Provide the [x, y] coordinate of the cell's center where the given text is located.  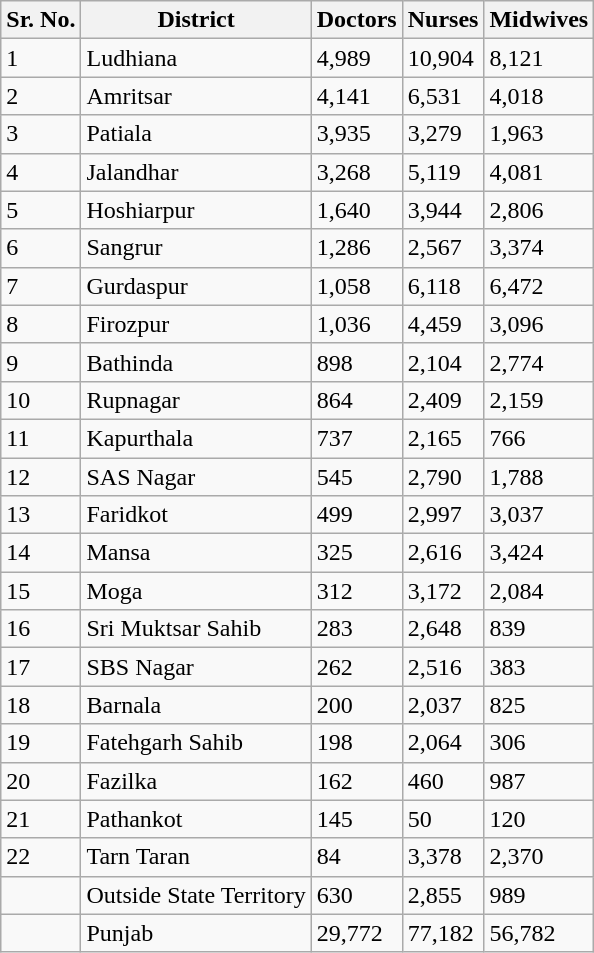
Sri Muktsar Sahib [196, 629]
14 [41, 553]
2,516 [443, 667]
Amritsar [196, 96]
1,963 [539, 134]
2,084 [539, 591]
Faridkot [196, 515]
1,036 [356, 324]
460 [443, 781]
3,374 [539, 248]
4 [41, 172]
Sr. No. [41, 20]
2,806 [539, 210]
Pathankot [196, 819]
Mansa [196, 553]
Rupnagar [196, 400]
3,935 [356, 134]
Jalandhar [196, 172]
Nurses [443, 20]
162 [356, 781]
2,064 [443, 743]
Fazilka [196, 781]
2,855 [443, 895]
312 [356, 591]
Sangrur [196, 248]
Hoshiarpur [196, 210]
120 [539, 819]
19 [41, 743]
4,141 [356, 96]
SBS Nagar [196, 667]
SAS Nagar [196, 477]
Ludhiana [196, 58]
Outside State Territory [196, 895]
56,782 [539, 933]
1,640 [356, 210]
4,459 [443, 324]
21 [41, 819]
12 [41, 477]
2,104 [443, 362]
8 [41, 324]
2,648 [443, 629]
Gurdaspur [196, 286]
4,081 [539, 172]
5,119 [443, 172]
Moga [196, 591]
630 [356, 895]
737 [356, 438]
Firozpur [196, 324]
898 [356, 362]
198 [356, 743]
825 [539, 705]
10 [41, 400]
3,424 [539, 553]
Barnala [196, 705]
Kapurthala [196, 438]
2,159 [539, 400]
Bathinda [196, 362]
839 [539, 629]
200 [356, 705]
9 [41, 362]
283 [356, 629]
4,018 [539, 96]
2,567 [443, 248]
Punjab [196, 933]
3,096 [539, 324]
2,165 [443, 438]
1,286 [356, 248]
6,531 [443, 96]
16 [41, 629]
499 [356, 515]
2,037 [443, 705]
1 [41, 58]
10,904 [443, 58]
3,944 [443, 210]
1,788 [539, 477]
50 [443, 819]
306 [539, 743]
Midwives [539, 20]
262 [356, 667]
989 [539, 895]
145 [356, 819]
6 [41, 248]
3 [41, 134]
2,370 [539, 857]
Fatehgarh Sahib [196, 743]
Tarn Taran [196, 857]
3,279 [443, 134]
22 [41, 857]
987 [539, 781]
4,989 [356, 58]
20 [41, 781]
2 [41, 96]
18 [41, 705]
766 [539, 438]
2,790 [443, 477]
1,058 [356, 286]
29,772 [356, 933]
6,472 [539, 286]
3,268 [356, 172]
3,378 [443, 857]
2,409 [443, 400]
Doctors [356, 20]
17 [41, 667]
2,774 [539, 362]
77,182 [443, 933]
13 [41, 515]
3,172 [443, 591]
15 [41, 591]
8,121 [539, 58]
3,037 [539, 515]
5 [41, 210]
7 [41, 286]
325 [356, 553]
545 [356, 477]
383 [539, 667]
District [196, 20]
84 [356, 857]
864 [356, 400]
Patiala [196, 134]
2,616 [443, 553]
11 [41, 438]
6,118 [443, 286]
2,997 [443, 515]
